Return the [X, Y] coordinate for the center point of the cell that contains the specified text.  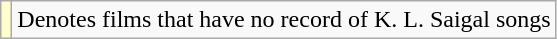
Denotes films that have no record of K. L. Saigal songs [284, 20]
